Provide the (x, y) coordinate of the cell's center where the given text is located.  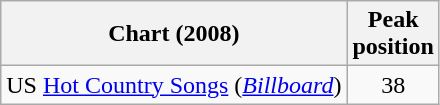
US Hot Country Songs (Billboard) (174, 85)
38 (393, 85)
Chart (2008) (174, 34)
Peakposition (393, 34)
